Determine the [x, y] coordinate at the center of the cell enclosing the given text.  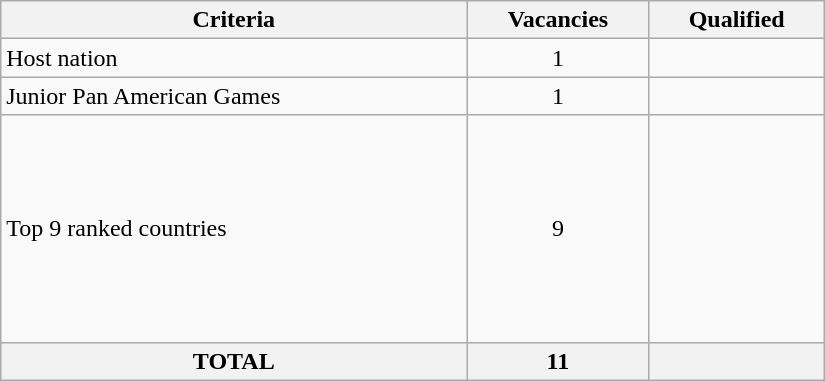
9 [558, 228]
Host nation [234, 58]
Vacancies [558, 20]
Top 9 ranked countries [234, 228]
11 [558, 361]
TOTAL [234, 361]
Junior Pan American Games [234, 96]
Criteria [234, 20]
Qualified [736, 20]
